Scan for the cell matching the given text and deliver its [x, y] coordinate at center. 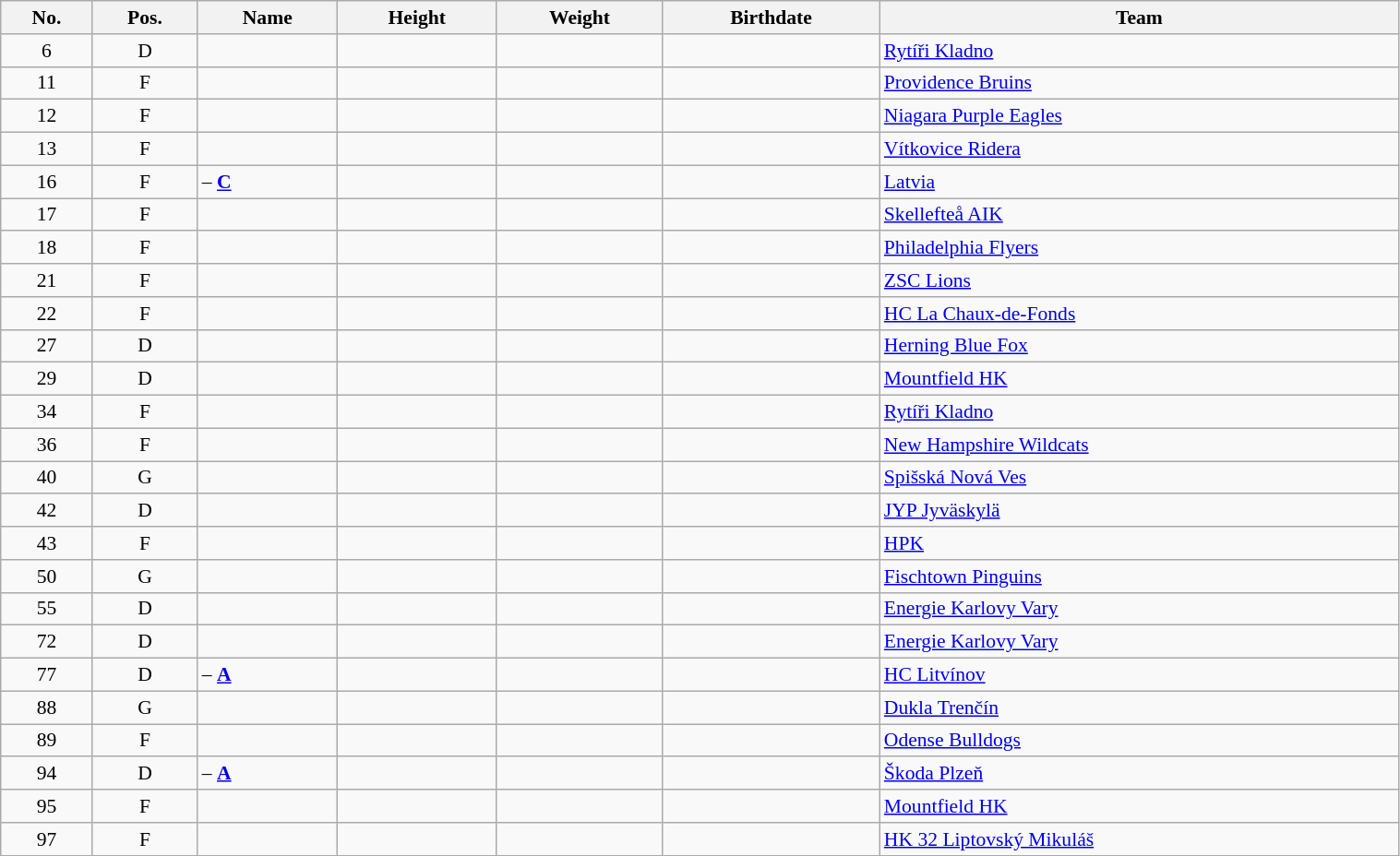
New Hampshire Wildcats [1139, 445]
Skellefteå AIK [1139, 215]
36 [46, 445]
ZSC Lions [1139, 280]
Odense Bulldogs [1139, 741]
6 [46, 51]
97 [46, 839]
42 [46, 511]
11 [46, 83]
Škoda Plzeň [1139, 774]
No. [46, 18]
89 [46, 741]
HC La Chaux-de-Fonds [1139, 314]
Spišská Nová Ves [1139, 478]
Team [1139, 18]
16 [46, 182]
95 [46, 806]
Pos. [145, 18]
Latvia [1139, 182]
43 [46, 543]
Height [417, 18]
HPK [1139, 543]
Weight [580, 18]
Birthdate [772, 18]
13 [46, 149]
Fischtown Pinguins [1139, 577]
Dukla Trenčín [1139, 707]
34 [46, 412]
– C [268, 182]
88 [46, 707]
Herning Blue Fox [1139, 346]
18 [46, 248]
JYP Jyväskylä [1139, 511]
40 [46, 478]
Niagara Purple Eagles [1139, 116]
22 [46, 314]
27 [46, 346]
HC Litvínov [1139, 675]
HK 32 Liptovský Mikuláš [1139, 839]
72 [46, 642]
12 [46, 116]
Name [268, 18]
29 [46, 379]
17 [46, 215]
55 [46, 609]
Philadelphia Flyers [1139, 248]
Providence Bruins [1139, 83]
Vítkovice Ridera [1139, 149]
94 [46, 774]
77 [46, 675]
50 [46, 577]
21 [46, 280]
